Determine the (X, Y) coordinate at the center of the cell enclosing the given text.  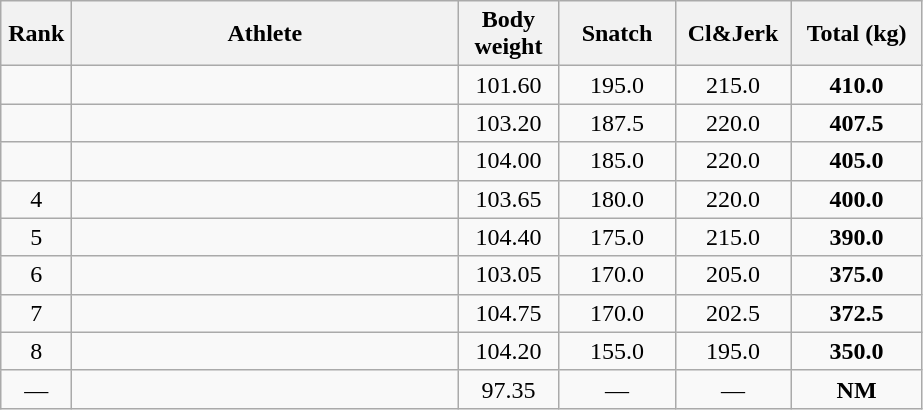
Cl&Jerk (733, 34)
104.75 (508, 313)
155.0 (617, 351)
97.35 (508, 389)
410.0 (856, 85)
103.65 (508, 199)
375.0 (856, 275)
104.40 (508, 237)
Total (kg) (856, 34)
187.5 (617, 123)
8 (36, 351)
180.0 (617, 199)
Snatch (617, 34)
205.0 (733, 275)
5 (36, 237)
175.0 (617, 237)
101.60 (508, 85)
Athlete (265, 34)
400.0 (856, 199)
NM (856, 389)
103.20 (508, 123)
185.0 (617, 161)
104.00 (508, 161)
350.0 (856, 351)
407.5 (856, 123)
Rank (36, 34)
4 (36, 199)
7 (36, 313)
390.0 (856, 237)
202.5 (733, 313)
103.05 (508, 275)
372.5 (856, 313)
104.20 (508, 351)
405.0 (856, 161)
Body weight (508, 34)
6 (36, 275)
